Locate the cell with the specified text and output its (x, y) center coordinate. 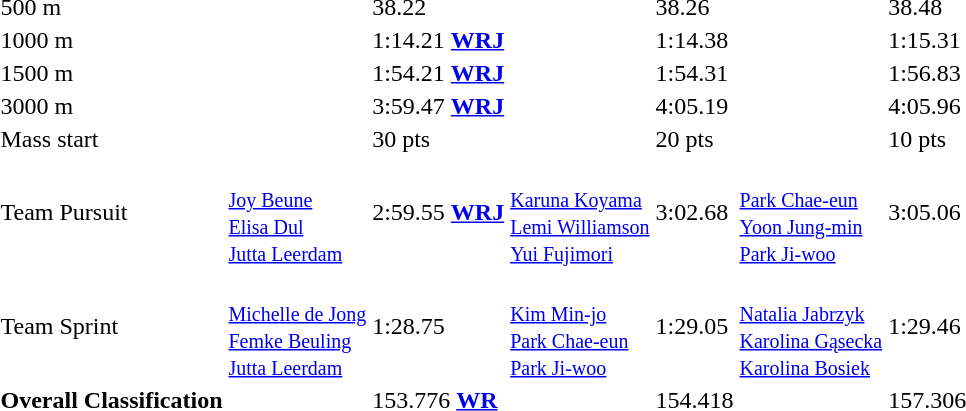
4:05.19 (694, 106)
1:29.05 (694, 326)
30 pts (438, 139)
Michelle de JongFemke BeulingJutta Leerdam (298, 326)
1:54.21 WRJ (438, 73)
Karuna KoyamaLemi WilliamsonYui Fujimori (580, 212)
Park Chae-eunYoon Jung-minPark Ji-woo (811, 212)
Natalia JabrzykKarolina GąseckaKarolina Bosiek (811, 326)
3:59.47 WRJ (438, 106)
1:54.31 (694, 73)
1:14.21 WRJ (438, 40)
Joy BeuneElisa DulJutta Leerdam (298, 212)
1:14.38 (694, 40)
1:28.75 (438, 326)
2:59.55 WRJ (438, 212)
20 pts (694, 139)
Kim Min-joPark Chae-eunPark Ji-woo (580, 326)
3:02.68 (694, 212)
